Search for the cell housing the specified text and yield its [X, Y] center coordinate. 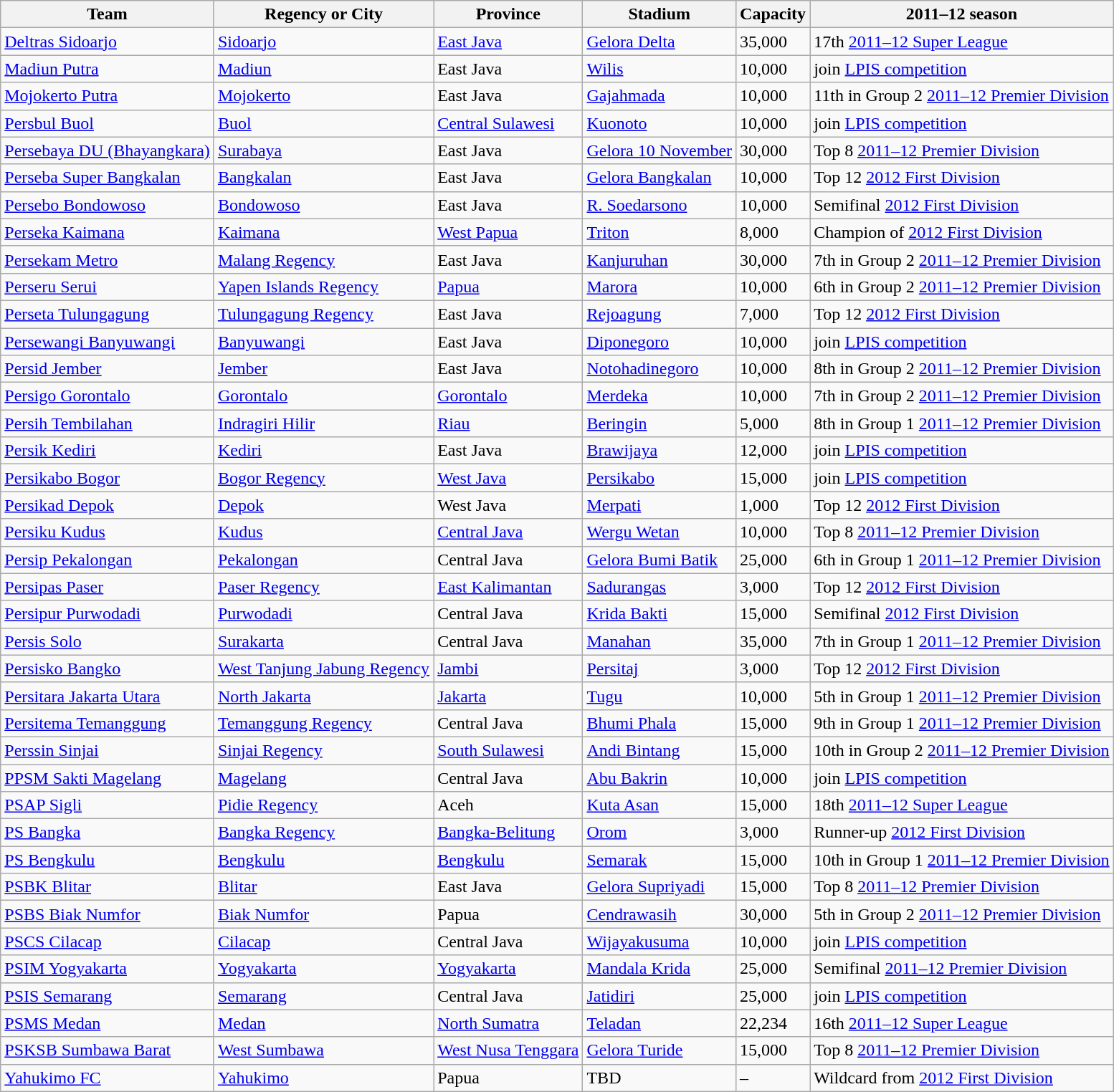
Persebo Bondowoso [108, 205]
Tulungagung Regency [323, 314]
East Kalimantan [508, 587]
Jakarta [508, 696]
Magelang [323, 777]
PPSM Sakti Magelang [108, 777]
Rejoagung [660, 314]
West Sumbawa [323, 1050]
Yahukimo FC [108, 1078]
1,000 [773, 505]
Persikabo Bogor [108, 478]
West Tanjung Jabung Regency [323, 669]
Biak Numfor [323, 914]
PSAP Sigli [108, 805]
Abu Bakrin [660, 777]
Kaimana [323, 232]
Persip Pekalongan [108, 560]
West Papua [508, 232]
Perssin Sinjai [108, 750]
Persisko Bangko [108, 669]
Stadium [660, 14]
Perseka Kaimana [108, 232]
Persiku Kudus [108, 532]
Diponegoro [660, 342]
PS Bangka [108, 833]
Semarak [660, 860]
Team [108, 14]
7th in Group 1 2011–12 Premier Division [962, 641]
Aceh [508, 805]
7,000 [773, 314]
Beringin [660, 423]
Krida Bakti [660, 614]
Indragiri Hilir [323, 423]
Wijayakusuma [660, 942]
Deltras Sidoarjo [108, 42]
Bangka Regency [323, 833]
11th in Group 2 2011–12 Premier Division [962, 96]
Buol [323, 123]
PSBS Biak Numfor [108, 914]
PS Bengkulu [108, 860]
R. Soedarsono [660, 205]
Andi Bintang [660, 750]
Gelora Delta [660, 42]
Persis Solo [108, 641]
Orom [660, 833]
Sadurangas [660, 587]
Cilacap [323, 942]
Mojokerto Putra [108, 96]
Wilis [660, 69]
5,000 [773, 423]
Gelora Bumi Batik [660, 560]
17th 2011–12 Super League [962, 42]
Paser Regency [323, 587]
Persid Jember [108, 369]
5th in Group 2 2011–12 Premier Division [962, 914]
Wildcard from 2012 First Division [962, 1078]
Perseta Tulungagung [108, 314]
Central Sulawesi [508, 123]
Persikabo [660, 478]
Runner-up 2012 First Division [962, 833]
Persik Kediri [108, 451]
South Sulawesi [508, 750]
10th in Group 2 2011–12 Premier Division [962, 750]
Persewangi Banyuwangi [108, 342]
Sinjai Regency [323, 750]
PSKSB Sumbawa Barat [108, 1050]
Persitara Jakarta Utara [108, 696]
2011–12 season [962, 14]
Yapen Islands Regency [323, 287]
PSIS Semarang [108, 996]
Gelora Bangkalan [660, 178]
Depok [323, 505]
Semarang [323, 996]
Gelora Supriyadi [660, 887]
Persigo Gorontalo [108, 396]
Bangka-Belitung [508, 833]
Malang Regency [323, 259]
TBD [660, 1078]
Semifinal 2011–12 Premier Division [962, 969]
Madiun Putra [108, 69]
Persitaj [660, 669]
Gajahmada [660, 96]
Perseba Super Bangkalan [108, 178]
18th 2011–12 Super League [962, 805]
Persekam Metro [108, 259]
Yahukimo [323, 1078]
Kanjuruhan [660, 259]
Medan [323, 1023]
Regency or City [323, 14]
Bogor Regency [323, 478]
16th 2011–12 Super League [962, 1023]
Cendrawasih [660, 914]
Bhumi Phala [660, 723]
Kuta Asan [660, 805]
Triton [660, 232]
Marora [660, 287]
Manahan [660, 641]
– [773, 1078]
Persipur Purwodadi [108, 614]
Merpati [660, 505]
Surabaya [323, 150]
Persikad Depok [108, 505]
Gelora Turide [660, 1050]
8th in Group 2 2011–12 Premier Division [962, 369]
Jambi [508, 669]
PSMS Medan [108, 1023]
Persitema Temanggung [108, 723]
Jatidiri [660, 996]
PSCS Cilacap [108, 942]
Gelora 10 November [660, 150]
Wergu Wetan [660, 532]
Tugu [660, 696]
North Jakarta [323, 696]
Purwodadi [323, 614]
Madiun [323, 69]
Pidie Regency [323, 805]
Teladan [660, 1023]
Banyuwangi [323, 342]
Bondowoso [323, 205]
Province [508, 14]
Kudus [323, 532]
Champion of 2012 First Division [962, 232]
Surakarta [323, 641]
Brawijaya [660, 451]
5th in Group 1 2011–12 Premier Division [962, 696]
North Sumatra [508, 1023]
6th in Group 1 2011–12 Premier Division [962, 560]
Merdeka [660, 396]
Pekalongan [323, 560]
Persebaya DU (Bhayangkara) [108, 150]
PSBK Blitar [108, 887]
Persbul Buol [108, 123]
12,000 [773, 451]
22,234 [773, 1023]
Jember [323, 369]
West Nusa Tenggara [508, 1050]
Temanggung Regency [323, 723]
Sidoarjo [323, 42]
Mandala Krida [660, 969]
9th in Group 1 2011–12 Premier Division [962, 723]
8th in Group 1 2011–12 Premier Division [962, 423]
Capacity [773, 14]
Mojokerto [323, 96]
Blitar [323, 887]
Persih Tembilahan [108, 423]
Kediri [323, 451]
Persipas Paser [108, 587]
10th in Group 1 2011–12 Premier Division [962, 860]
PSIM Yogyakarta [108, 969]
Riau [508, 423]
Bangkalan [323, 178]
Notohadinegoro [660, 369]
Perseru Serui [108, 287]
Kuonoto [660, 123]
6th in Group 2 2011–12 Premier Division [962, 287]
8,000 [773, 232]
